From the cell containing the given text, extract its center point as (X, Y) coordinate. 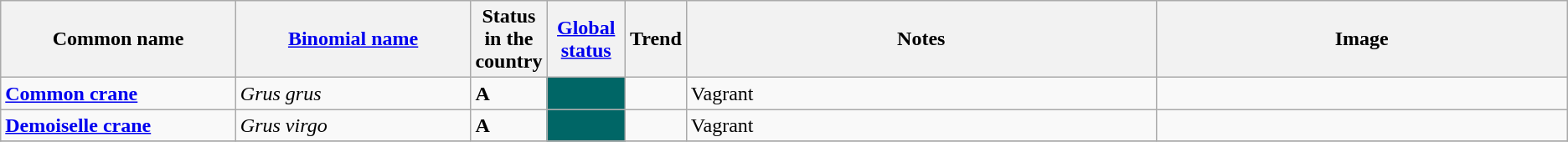
Demoiselle crane (119, 125)
Notes (921, 39)
Binomial name (353, 39)
Status in the country (509, 39)
Grus virgo (353, 125)
Common crane (119, 94)
Trend (655, 39)
Image (1362, 39)
Global status (586, 39)
Common name (119, 39)
Grus grus (353, 94)
